Scan for the cell matching the given text and deliver its [X, Y] coordinate at center. 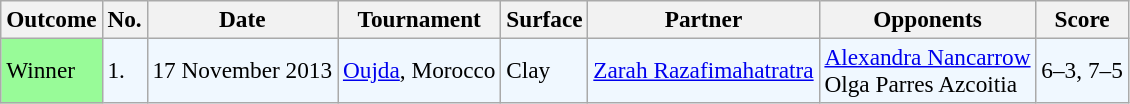
Surface [544, 19]
Clay [544, 70]
Opponents [928, 19]
6–3, 7–5 [1082, 70]
Date [242, 19]
Alexandra Nancarrow Olga Parres Azcoitia [928, 70]
No. [124, 19]
17 November 2013 [242, 70]
Score [1082, 19]
Partner [704, 19]
1. [124, 70]
Zarah Razafimahatratra [704, 70]
Outcome [52, 19]
Winner [52, 70]
Oujda, Morocco [420, 70]
Tournament [420, 19]
